Determine the (x, y) coordinate at the center of the cell enclosing the given text.  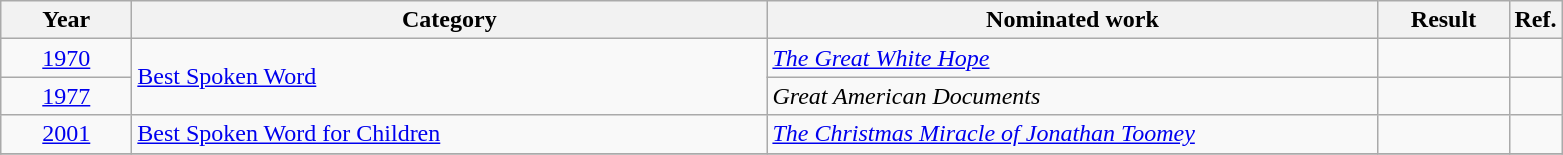
Best Spoken Word for Children (450, 134)
2001 (66, 134)
The Christmas Miracle of Jonathan Toomey (1072, 134)
Great American Documents (1072, 96)
1977 (66, 96)
Result (1444, 20)
Nominated work (1072, 20)
Ref. (1536, 20)
The Great White Hope (1072, 58)
Best Spoken Word (450, 77)
1970 (66, 58)
Year (66, 20)
Category (450, 20)
